Return the (x, y) coordinate for the center point of the cell that contains the specified text.  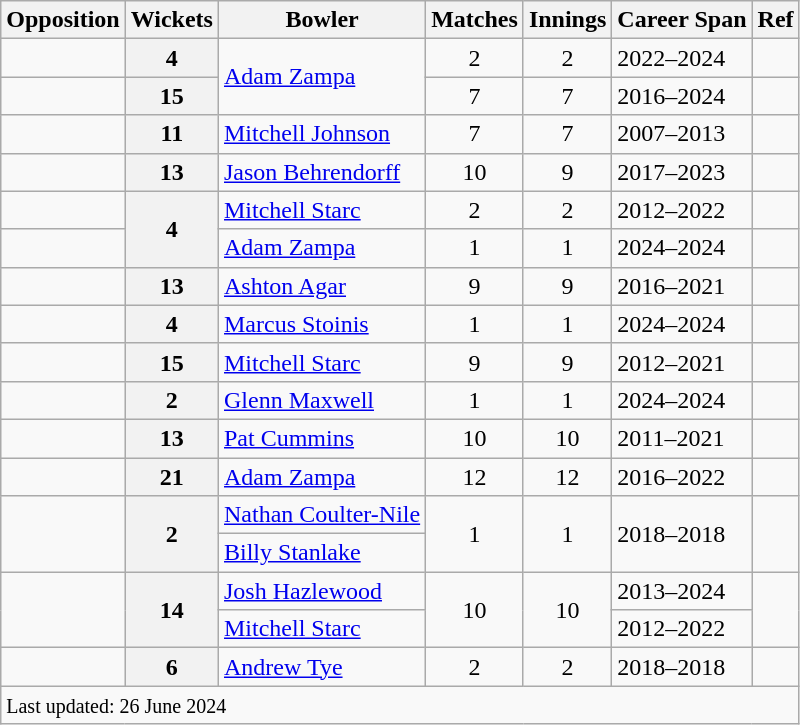
Ref (776, 20)
Mitchell Johnson (322, 134)
Last updated: 26 June 2024 (400, 705)
Billy Stanlake (322, 553)
Opposition (63, 20)
Josh Hazlewood (322, 591)
Marcus Stoinis (322, 324)
11 (172, 134)
Glenn Maxwell (322, 400)
Innings (567, 20)
21 (172, 477)
2016–2022 (682, 477)
Bowler (322, 20)
Nathan Coulter-Nile (322, 515)
2017–2023 (682, 172)
2022–2024 (682, 58)
2011–2021 (682, 438)
2016–2024 (682, 96)
Career Span (682, 20)
Andrew Tye (322, 667)
Pat Cummins (322, 438)
2007–2013 (682, 134)
6 (172, 667)
2012–2021 (682, 362)
14 (172, 610)
Jason Behrendorff (322, 172)
2016–2021 (682, 286)
Matches (475, 20)
Ashton Agar (322, 286)
2013–2024 (682, 591)
Wickets (172, 20)
